Search for the cell housing the specified text and yield its (X, Y) center coordinate. 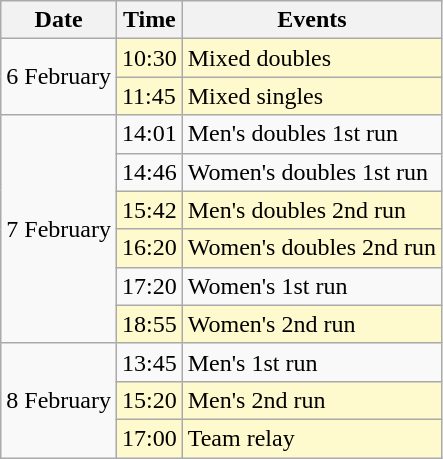
Time (149, 20)
16:20 (149, 248)
Date (59, 20)
8 February (59, 400)
17:00 (149, 438)
Women's doubles 1st run (312, 172)
14:46 (149, 172)
Women's 2nd run (312, 324)
6 February (59, 77)
11:45 (149, 96)
15:20 (149, 400)
18:55 (149, 324)
Women's 1st run (312, 286)
7 February (59, 229)
13:45 (149, 362)
Men's 1st run (312, 362)
Events (312, 20)
15:42 (149, 210)
Men's doubles 2nd run (312, 210)
17:20 (149, 286)
Women's doubles 2nd run (312, 248)
Mixed singles (312, 96)
Mixed doubles (312, 58)
14:01 (149, 134)
Team relay (312, 438)
Men's doubles 1st run (312, 134)
Men's 2nd run (312, 400)
10:30 (149, 58)
